From the cell containing the given text, extract its center point as (X, Y) coordinate. 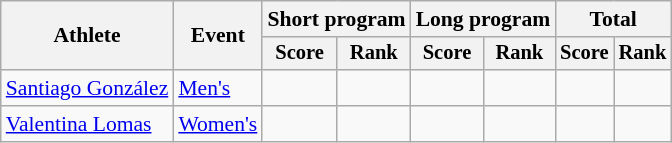
Short program (336, 19)
Valentina Lomas (88, 124)
Total (613, 19)
Event (218, 36)
Santiago González (88, 88)
Long program (484, 19)
Women's (218, 124)
Men's (218, 88)
Athlete (88, 36)
